Determine the [X, Y] coordinate at the center of the cell enclosing the given text.  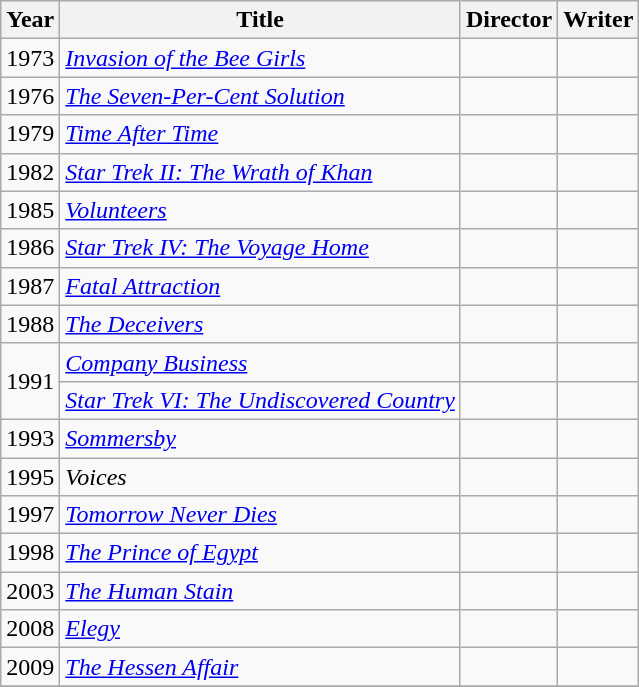
Voices [260, 477]
Fatal Attraction [260, 286]
Star Trek VI: The Undiscovered Country [260, 400]
The Human Stain [260, 591]
Director [508, 20]
Star Trek II: The Wrath of Khan [260, 172]
The Seven-Per-Cent Solution [260, 96]
Sommersby [260, 438]
1987 [30, 286]
2009 [30, 667]
Invasion of the Bee Girls [260, 58]
1979 [30, 134]
Writer [598, 20]
1985 [30, 210]
1976 [30, 96]
1998 [30, 553]
1986 [30, 248]
1991 [30, 381]
Elegy [260, 629]
Time After Time [260, 134]
The Hessen Affair [260, 667]
1982 [30, 172]
The Prince of Egypt [260, 553]
Star Trek IV: The Voyage Home [260, 248]
2008 [30, 629]
Title [260, 20]
2003 [30, 591]
1988 [30, 324]
1995 [30, 477]
Volunteers [260, 210]
1997 [30, 515]
Company Business [260, 362]
1993 [30, 438]
The Deceivers [260, 324]
1973 [30, 58]
Tomorrow Never Dies [260, 515]
Year [30, 20]
